From the cell containing the given text, extract its center point as (X, Y) coordinate. 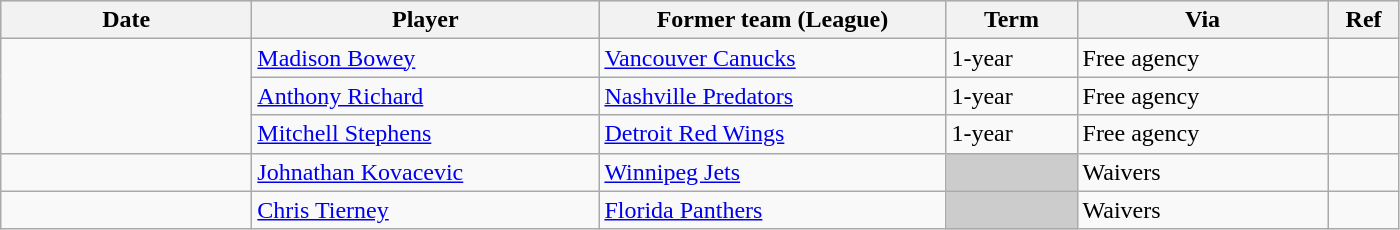
Term (1012, 20)
Anthony Richard (426, 96)
Florida Panthers (772, 210)
Johnathan Kovacevic (426, 172)
Winnipeg Jets (772, 172)
Detroit Red Wings (772, 134)
Mitchell Stephens (426, 134)
Via (1202, 20)
Date (126, 20)
Nashville Predators (772, 96)
Madison Bowey (426, 58)
Chris Tierney (426, 210)
Vancouver Canucks (772, 58)
Player (426, 20)
Former team (League) (772, 20)
Ref (1364, 20)
